Find where the given text appears and provide that cell's center as (x, y) coordinate. 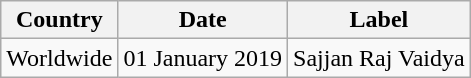
Sajjan Raj Vaidya (380, 58)
Label (380, 20)
01 January 2019 (203, 58)
Date (203, 20)
Country (60, 20)
Worldwide (60, 58)
